Return [X, Y] of the center of cell containing provided text 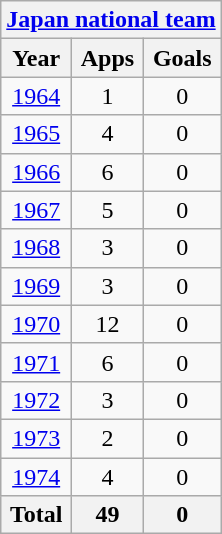
12 [108, 324]
Japan national team [111, 20]
1964 [36, 96]
1973 [36, 438]
1971 [36, 362]
2 [108, 438]
Goals [182, 58]
1969 [36, 286]
5 [108, 210]
1965 [36, 134]
1966 [36, 172]
1970 [36, 324]
1972 [36, 400]
Year [36, 58]
1967 [36, 210]
Total [36, 515]
49 [108, 515]
1968 [36, 248]
1974 [36, 477]
1 [108, 96]
Apps [108, 58]
